Search for the cell housing the specified text and yield its (X, Y) center coordinate. 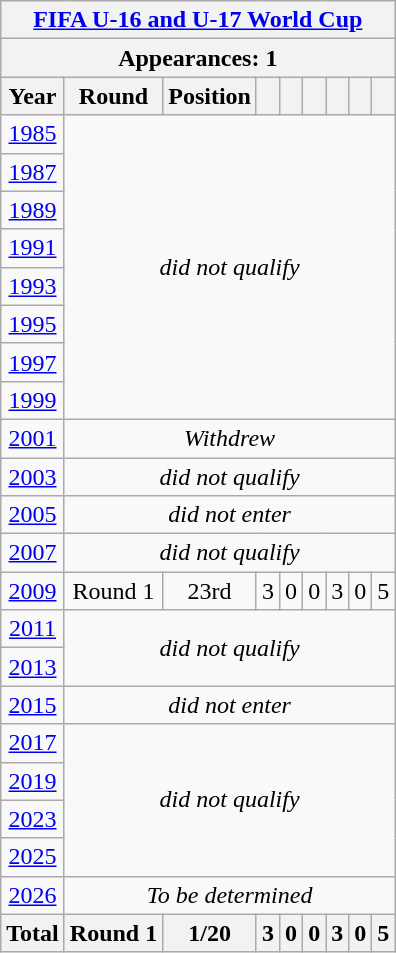
2001 (33, 438)
1995 (33, 324)
2007 (33, 553)
Round (113, 96)
1/20 (210, 933)
1993 (33, 286)
2025 (33, 857)
2009 (33, 591)
2003 (33, 477)
Year (33, 96)
To be determined (230, 895)
1999 (33, 400)
Position (210, 96)
Total (33, 933)
2019 (33, 781)
2023 (33, 819)
2013 (33, 667)
2026 (33, 895)
1989 (33, 210)
23rd (210, 591)
Withdrew (230, 438)
2005 (33, 515)
1997 (33, 362)
2017 (33, 743)
1991 (33, 248)
Appearances: 1 (198, 58)
FIFA U-16 and U-17 World Cup (198, 20)
1985 (33, 134)
2015 (33, 705)
2011 (33, 629)
1987 (33, 172)
